Return the [x, y] coordinate for the center point of the cell that contains the specified text.  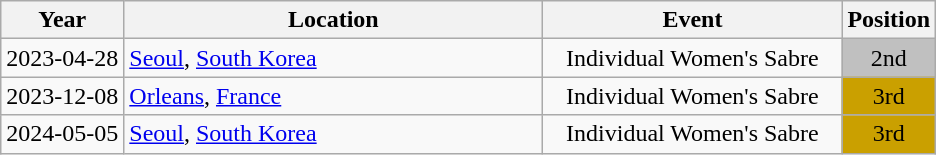
2023-12-08 [62, 96]
Orleans, France [334, 96]
2024-05-05 [62, 134]
Event [692, 20]
Location [334, 20]
Position [889, 20]
Year [62, 20]
2nd [889, 58]
2023-04-28 [62, 58]
